Scan for the cell matching the given text and deliver its [x, y] coordinate at center. 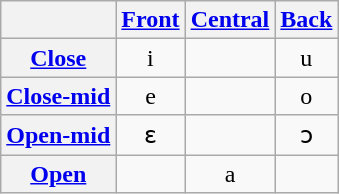
ɛ [150, 135]
a [230, 173]
Open-mid [58, 135]
Open [58, 173]
o [306, 96]
Back [306, 20]
Close-mid [58, 96]
e [150, 96]
i [150, 58]
Central [230, 20]
u [306, 58]
ɔ [306, 135]
Close [58, 58]
Front [150, 20]
